Capture the cell that displays the provided text and extract its (x, y) central coordinate. 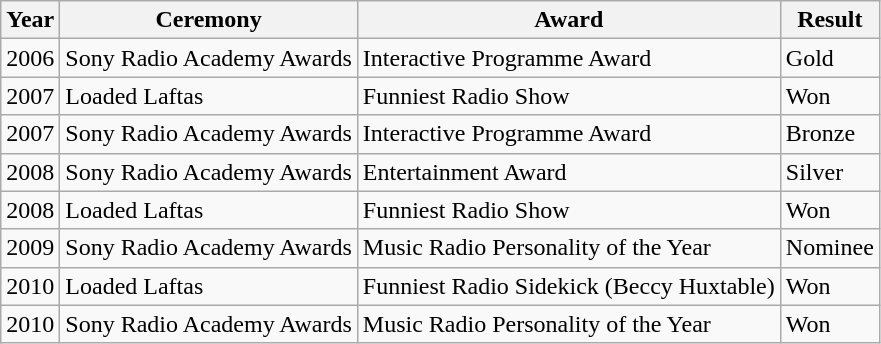
2006 (30, 58)
Award (568, 20)
Nominee (830, 248)
Funniest Radio Sidekick (Beccy Huxtable) (568, 286)
Year (30, 20)
Silver (830, 172)
Gold (830, 58)
Entertainment Award (568, 172)
Bronze (830, 134)
Result (830, 20)
2009 (30, 248)
Ceremony (208, 20)
